Pinpoint the cell where the given text exists, returning its (X, Y) midpoint coordinate. 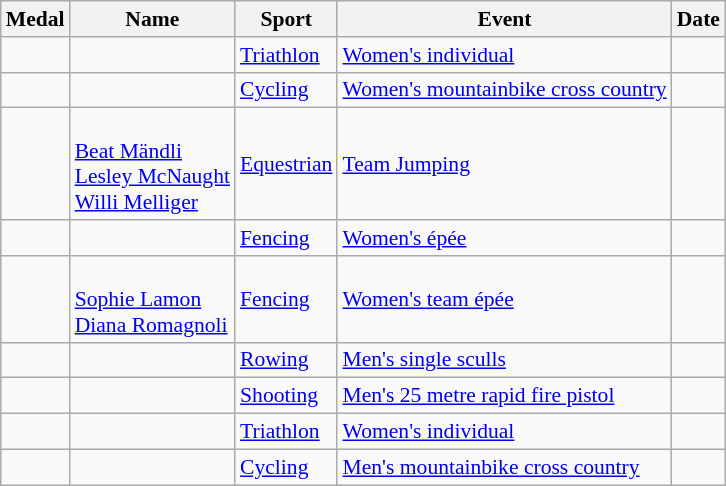
Women's mountainbike cross country (504, 90)
Women's épée (504, 238)
Team Jumping (504, 164)
Women's team épée (504, 300)
Beat MändliLesley McNaughtWilli Melliger (152, 164)
Sophie LamonDiana Romagnoli (152, 300)
Name (152, 19)
Event (504, 19)
Men's single sculls (504, 360)
Men's mountainbike cross country (504, 467)
Rowing (286, 360)
Men's 25 metre rapid fire pistol (504, 396)
Shooting (286, 396)
Medal (36, 19)
Sport (286, 19)
Equestrian (286, 164)
Date (698, 19)
